Extract the [X, Y] coordinate from the center of the cell holding the provided text.  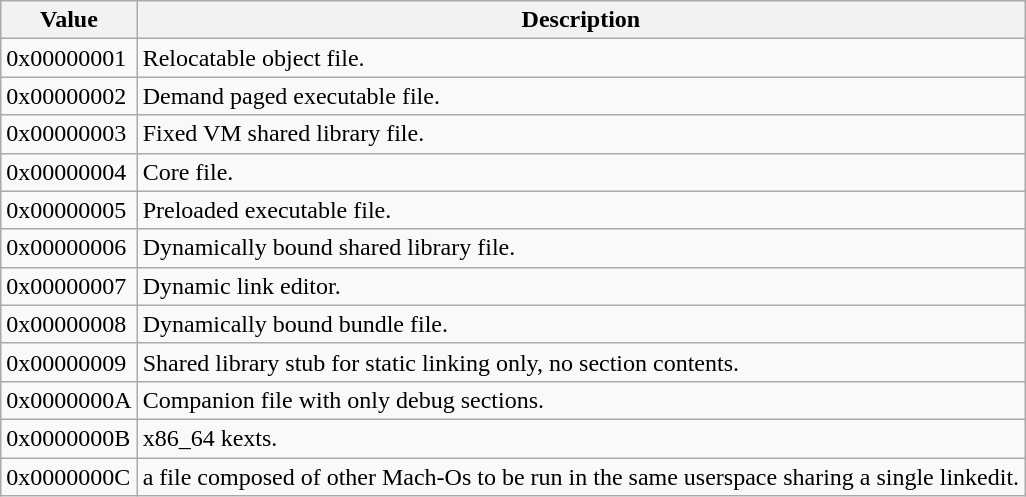
Preloaded executable file. [580, 210]
0x0000000A [69, 400]
a file composed of other Mach-Os to be run in the same userspace sharing a single linkedit. [580, 477]
Dynamic link editor. [580, 286]
0x00000006 [69, 248]
Shared library stub for static linking only, no section contents. [580, 362]
Companion file with only debug sections. [580, 400]
0x00000008 [69, 324]
0x00000005 [69, 210]
Fixed VM shared library file. [580, 134]
Value [69, 20]
x86_64 kexts. [580, 438]
0x0000000B [69, 438]
0x00000002 [69, 96]
0x00000001 [69, 58]
0x00000009 [69, 362]
Dynamically bound bundle file. [580, 324]
0x0000000C [69, 477]
Core file. [580, 172]
0x00000004 [69, 172]
0x00000007 [69, 286]
Demand paged executable file. [580, 96]
Dynamically bound shared library file. [580, 248]
Description [580, 20]
0x00000003 [69, 134]
Relocatable object file. [580, 58]
